Pinpoint the cell where the given text exists, returning its [X, Y] midpoint coordinate. 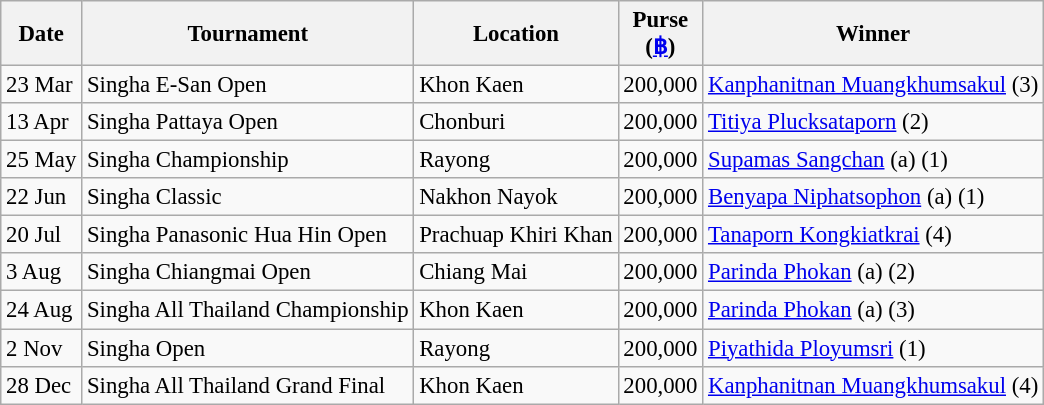
Benyapa Niphatsophon (a) (1) [874, 197]
Winner [874, 34]
Singha Pattaya Open [248, 122]
Kanphanitnan Muangkhumsakul (4) [874, 385]
Singha Panasonic Hua Hin Open [248, 235]
Singha All Thailand Championship [248, 310]
Singha E-San Open [248, 85]
3 Aug [42, 273]
23 Mar [42, 85]
20 Jul [42, 235]
22 Jun [42, 197]
13 Apr [42, 122]
Chiang Mai [516, 273]
25 May [42, 160]
Singha Championship [248, 160]
24 Aug [42, 310]
Date [42, 34]
Supamas Sangchan (a) (1) [874, 160]
Nakhon Nayok [516, 197]
Titiya Plucksataporn (2) [874, 122]
Singha All Thailand Grand Final [248, 385]
Parinda Phokan (a) (3) [874, 310]
Chonburi [516, 122]
Parinda Phokan (a) (2) [874, 273]
28 Dec [42, 385]
Tanaporn Kongkiatkrai (4) [874, 235]
2 Nov [42, 348]
Prachuap Khiri Khan [516, 235]
Purse(฿) [660, 34]
Singha Classic [248, 197]
Piyathida Ployumsri (1) [874, 348]
Singha Chiangmai Open [248, 273]
Location [516, 34]
Kanphanitnan Muangkhumsakul (3) [874, 85]
Tournament [248, 34]
Singha Open [248, 348]
